Output the (X, Y) coordinate of the center of the cell containing the given text.  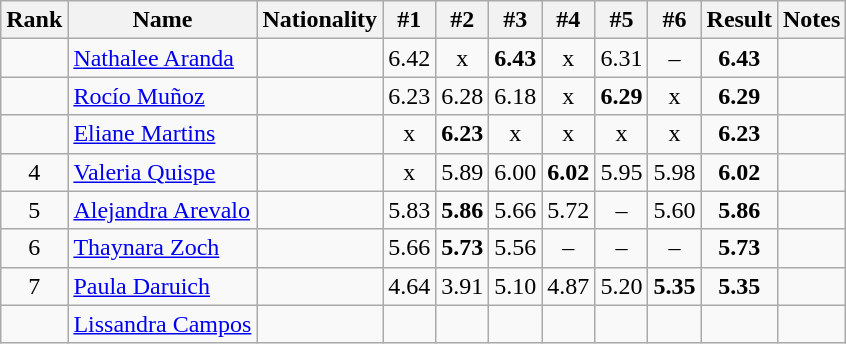
6.18 (516, 96)
5.95 (622, 172)
Paula Daruich (162, 286)
Alejandra Arevalo (162, 210)
6 (34, 248)
Result (739, 20)
4.87 (568, 286)
5.89 (462, 172)
5.98 (674, 172)
Eliane Martins (162, 134)
Nationality (320, 20)
#3 (516, 20)
5.10 (516, 286)
5.83 (410, 210)
4.64 (410, 286)
#6 (674, 20)
Valeria Quispe (162, 172)
5.72 (568, 210)
6.31 (622, 58)
Name (162, 20)
5.20 (622, 286)
5 (34, 210)
6.00 (516, 172)
Nathalee Aranda (162, 58)
4 (34, 172)
Rank (34, 20)
#4 (568, 20)
7 (34, 286)
Rocío Muñoz (162, 96)
Thaynara Zoch (162, 248)
#2 (462, 20)
3.91 (462, 286)
5.56 (516, 248)
Lissandra Campos (162, 324)
5.60 (674, 210)
#5 (622, 20)
Notes (811, 20)
6.28 (462, 96)
6.42 (410, 58)
#1 (410, 20)
